Return the (x, y) coordinate for the center point of the cell that contains the specified text.  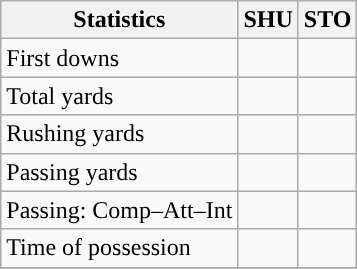
Passing: Comp–Att–Int (120, 210)
Statistics (120, 20)
First downs (120, 58)
STO (328, 20)
Rushing yards (120, 134)
SHU (268, 20)
Passing yards (120, 172)
Time of possession (120, 248)
Total yards (120, 96)
